Return [X, Y] of the center of cell containing provided text 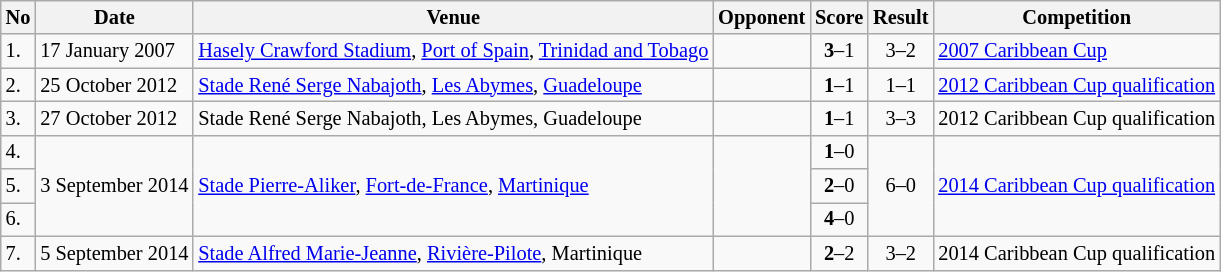
3 September 2014 [114, 186]
7. [18, 253]
Competition [1076, 17]
3–1 [839, 51]
Stade Alfred Marie-Jeanne, Rivière-Pilote, Martinique [453, 253]
No [18, 17]
Hasely Crawford Stadium, Port of Spain, Trinidad and Tobago [453, 51]
4. [18, 152]
Date [114, 17]
2–2 [839, 253]
Result [900, 17]
3. [18, 118]
1–0 [839, 152]
2. [18, 85]
25 October 2012 [114, 85]
17 January 2007 [114, 51]
Stade Pierre-Aliker, Fort-de-France, Martinique [453, 186]
2007 Caribbean Cup [1076, 51]
6. [18, 219]
Venue [453, 17]
6–0 [900, 186]
1. [18, 51]
3–3 [900, 118]
27 October 2012 [114, 118]
5 September 2014 [114, 253]
4–0 [839, 219]
5. [18, 186]
Opponent [762, 17]
Score [839, 17]
2–0 [839, 186]
